Determine the [X, Y] coordinate at the center of the cell enclosing the given text.  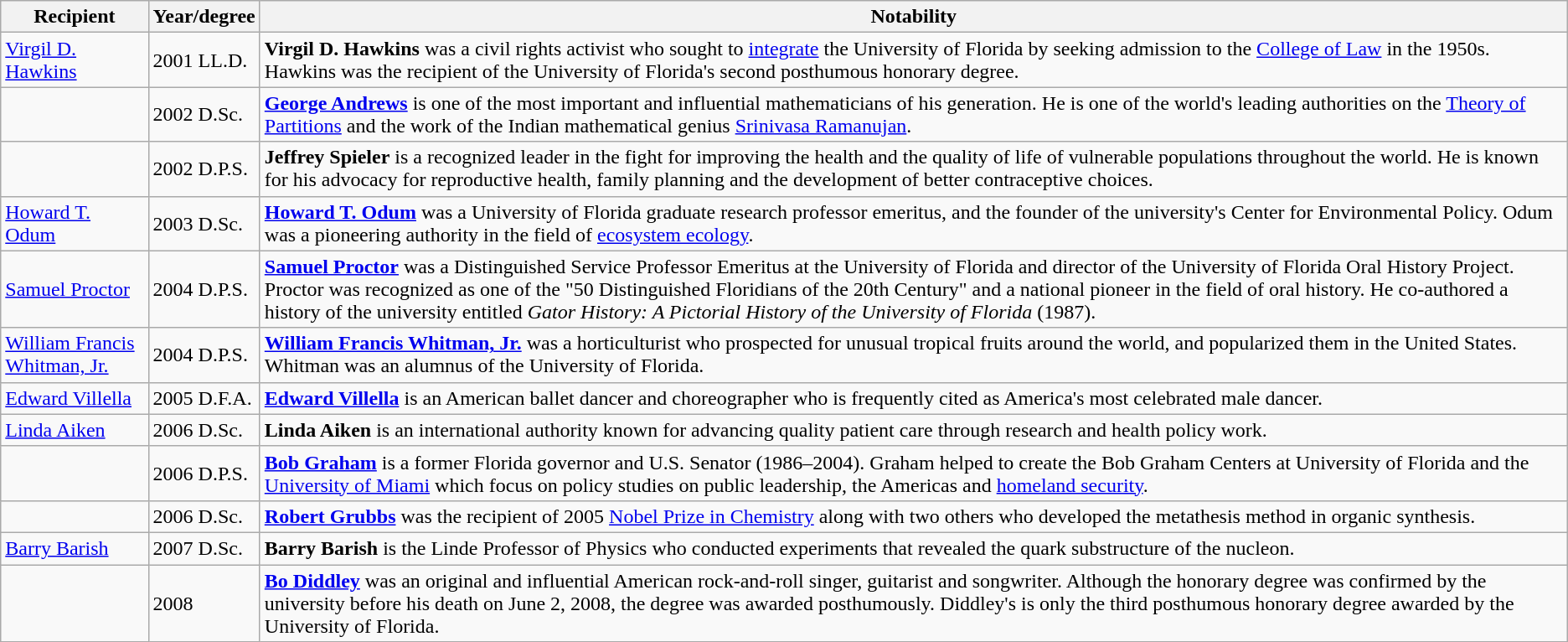
Robert Grubbs was the recipient of 2005 Nobel Prize in Chemistry along with two others who developed the metathesis method in organic synthesis. [913, 516]
Edward Villella [75, 398]
Howard T. Odum [75, 223]
2006 D.P.S. [204, 473]
Barry Barish is the Linde Professor of Physics who conducted experiments that revealed the quark substructure of the nucleon. [913, 548]
Samuel Proctor [75, 289]
2007 D.Sc. [204, 548]
2005 D.F.A. [204, 398]
Recipient [75, 17]
Linda Aiken is an international authority known for advancing quality patient care through research and health policy work. [913, 430]
Year/degree [204, 17]
2008 [204, 603]
2002 D.P.S. [204, 169]
Barry Barish [75, 548]
2003 D.Sc. [204, 223]
2001 LL.D. [204, 60]
2002 D.Sc. [204, 114]
Virgil D. Hawkins [75, 60]
Notability [913, 17]
William Francis Whitman, Jr. [75, 355]
Edward Villella is an American ballet dancer and choreographer who is frequently cited as America's most celebrated male dancer. [913, 398]
Linda Aiken [75, 430]
